Detect which cell encompasses the target text, then output its (x, y) center coordinate. 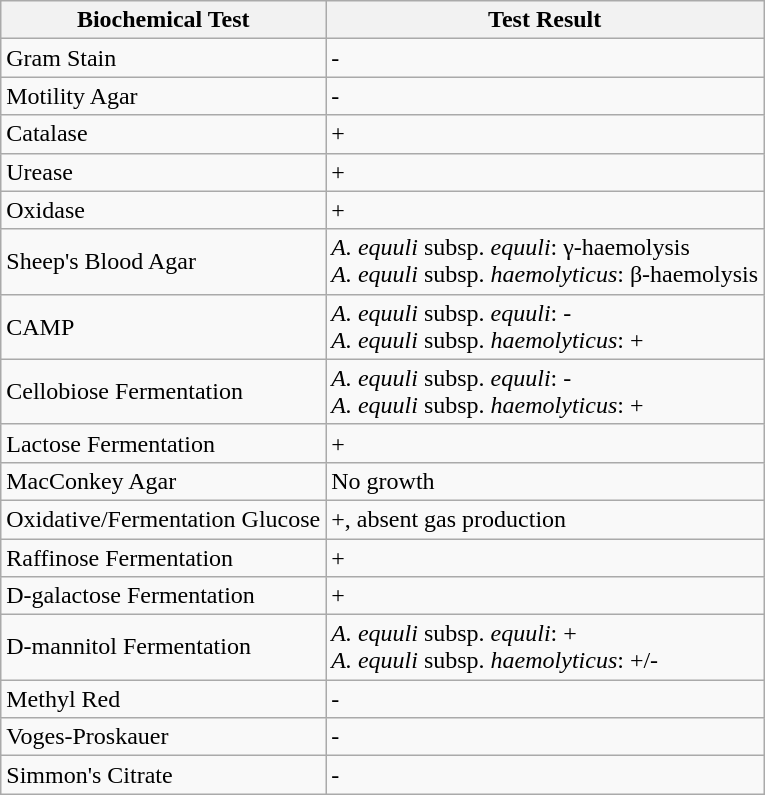
Cellobiose Fermentation (164, 392)
Gram Stain (164, 58)
CAMP (164, 326)
Lactose Fermentation (164, 443)
No growth (545, 481)
+, absent gas production (545, 519)
Simmon's Citrate (164, 775)
MacConkey Agar (164, 481)
D-mannitol Fermentation (164, 648)
Methyl Red (164, 699)
Oxidase (164, 210)
Motility Agar (164, 96)
D-galactose Fermentation (164, 596)
Biochemical Test (164, 20)
Catalase (164, 134)
Voges-Proskauer (164, 737)
Oxidative/Fermentation Glucose (164, 519)
Sheep's Blood Agar (164, 262)
Urease (164, 172)
A. equuli subsp. equuli: γ-haemolysisA. equuli subsp. haemolyticus: β-haemolysis (545, 262)
Raffinose Fermentation (164, 557)
A. equuli subsp. equuli: +A. equuli subsp. haemolyticus: +/- (545, 648)
Test Result (545, 20)
